Search for the cell housing the specified text and yield its (x, y) center coordinate. 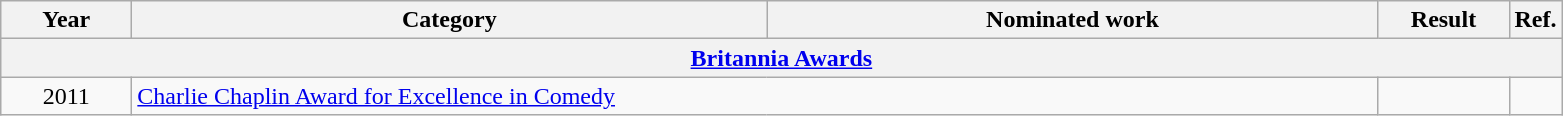
Ref. (1536, 20)
Year (66, 20)
2011 (66, 96)
Nominated work (1072, 20)
Result (1444, 20)
Britannia Awards (782, 58)
Category (450, 20)
Charlie Chaplin Award for Excellence in Comedy (755, 96)
